Determine the (x, y) coordinate at the center of the cell enclosing the given text.  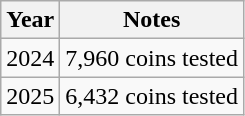
Notes (152, 20)
2025 (30, 96)
Year (30, 20)
6,432 coins tested (152, 96)
2024 (30, 58)
7,960 coins tested (152, 58)
